From the cell containing the given text, extract its center point as (x, y) coordinate. 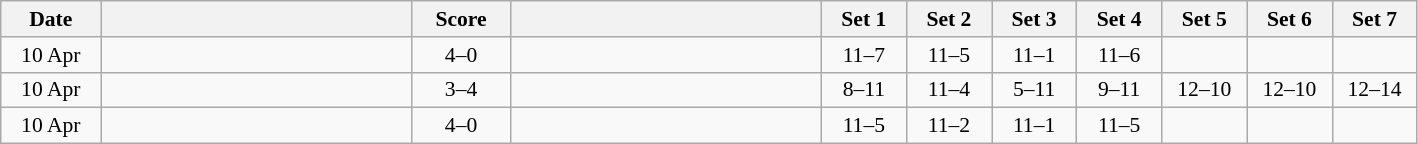
Set 1 (864, 19)
8–11 (864, 90)
Set 2 (948, 19)
Set 7 (1374, 19)
Set 3 (1034, 19)
Set 5 (1204, 19)
11–2 (948, 126)
Score (461, 19)
3–4 (461, 90)
9–11 (1120, 90)
5–11 (1034, 90)
11–7 (864, 55)
11–6 (1120, 55)
Date (51, 19)
Set 4 (1120, 19)
11–4 (948, 90)
Set 6 (1290, 19)
12–14 (1374, 90)
